Locate the cell with the specified text and output its [X, Y] center coordinate. 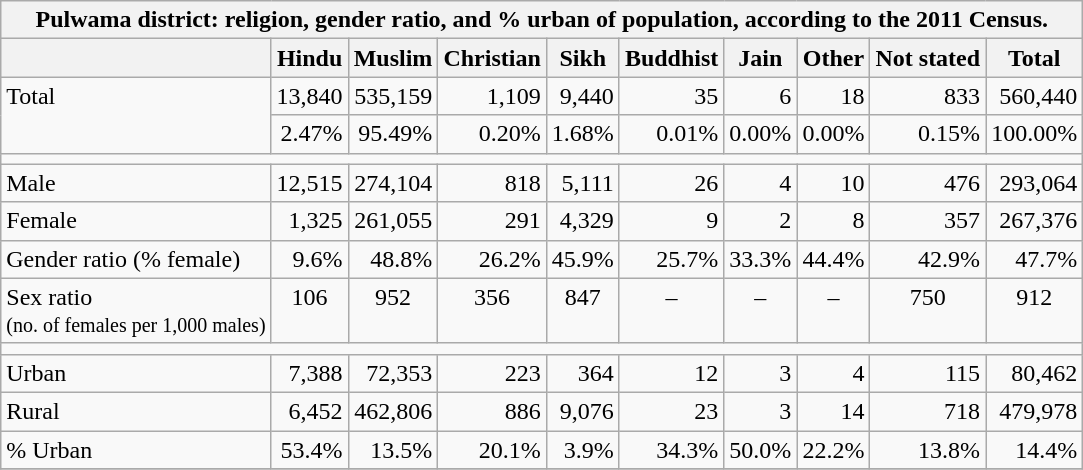
Sex ratio (no. of females per 1,000 males) [136, 310]
364 [582, 373]
72,353 [393, 373]
23 [671, 411]
1.68% [582, 134]
223 [492, 373]
479,978 [1034, 411]
33.3% [760, 259]
45.9% [582, 259]
Muslim [393, 58]
357 [928, 221]
9.6% [310, 259]
4,329 [582, 221]
293,064 [1034, 183]
% Urban [136, 449]
13.5% [393, 449]
5,111 [582, 183]
13,840 [310, 96]
0.01% [671, 134]
833 [928, 96]
476 [928, 183]
291 [492, 221]
Hindu [310, 58]
267,376 [1034, 221]
35 [671, 96]
14.4% [1034, 449]
535,159 [393, 96]
12 [671, 373]
560,440 [1034, 96]
462,806 [393, 411]
356 [492, 310]
Jain [760, 58]
9,076 [582, 411]
Christian [492, 58]
Female [136, 221]
3.9% [582, 449]
25.7% [671, 259]
50.0% [760, 449]
6 [760, 96]
1,325 [310, 221]
7,388 [310, 373]
818 [492, 183]
106 [310, 310]
0.15% [928, 134]
100.00% [1034, 134]
6,452 [310, 411]
47.7% [1034, 259]
0.20% [492, 134]
261,055 [393, 221]
14 [834, 411]
Other [834, 58]
48.8% [393, 259]
13.8% [928, 449]
Sikh [582, 58]
34.3% [671, 449]
26.2% [492, 259]
18 [834, 96]
912 [1034, 310]
9 [671, 221]
274,104 [393, 183]
53.4% [310, 449]
718 [928, 411]
Male [136, 183]
95.49% [393, 134]
20.1% [492, 449]
44.4% [834, 259]
2.47% [310, 134]
750 [928, 310]
80,462 [1034, 373]
952 [393, 310]
12,515 [310, 183]
Not stated [928, 58]
Urban [136, 373]
847 [582, 310]
1,109 [492, 96]
Buddhist [671, 58]
10 [834, 183]
Gender ratio (% female) [136, 259]
2 [760, 221]
26 [671, 183]
Rural [136, 411]
9,440 [582, 96]
Pulwama district: religion, gender ratio, and % urban of population, according to the 2011 Census. [542, 20]
22.2% [834, 449]
42.9% [928, 259]
115 [928, 373]
886 [492, 411]
8 [834, 221]
